Pinpoint the cell where the given text exists, returning its (x, y) midpoint coordinate. 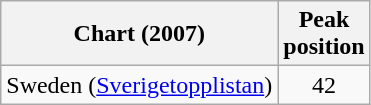
Chart (2007) (140, 34)
Peakposition (324, 34)
42 (324, 85)
Sweden (Sverigetopplistan) (140, 85)
